Scan for the cell matching the given text and deliver its [x, y] coordinate at center. 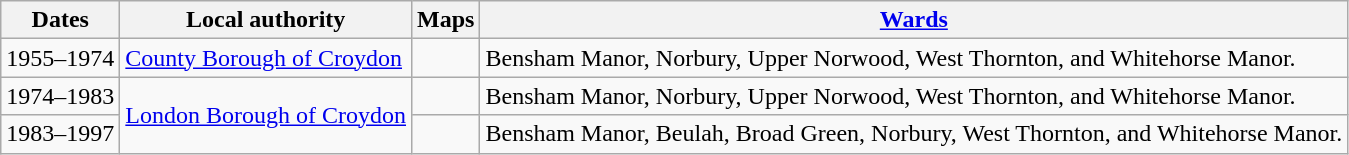
London Borough of Croydon [266, 115]
1955–1974 [60, 58]
Local authority [266, 20]
Maps [446, 20]
Bensham Manor, Beulah, Broad Green, Norbury, West Thornton, and Whitehorse Manor. [914, 134]
Wards [914, 20]
Dates [60, 20]
1974–1983 [60, 96]
County Borough of Croydon [266, 58]
1983–1997 [60, 134]
